Pinpoint the cell where the given text exists, returning its (x, y) midpoint coordinate. 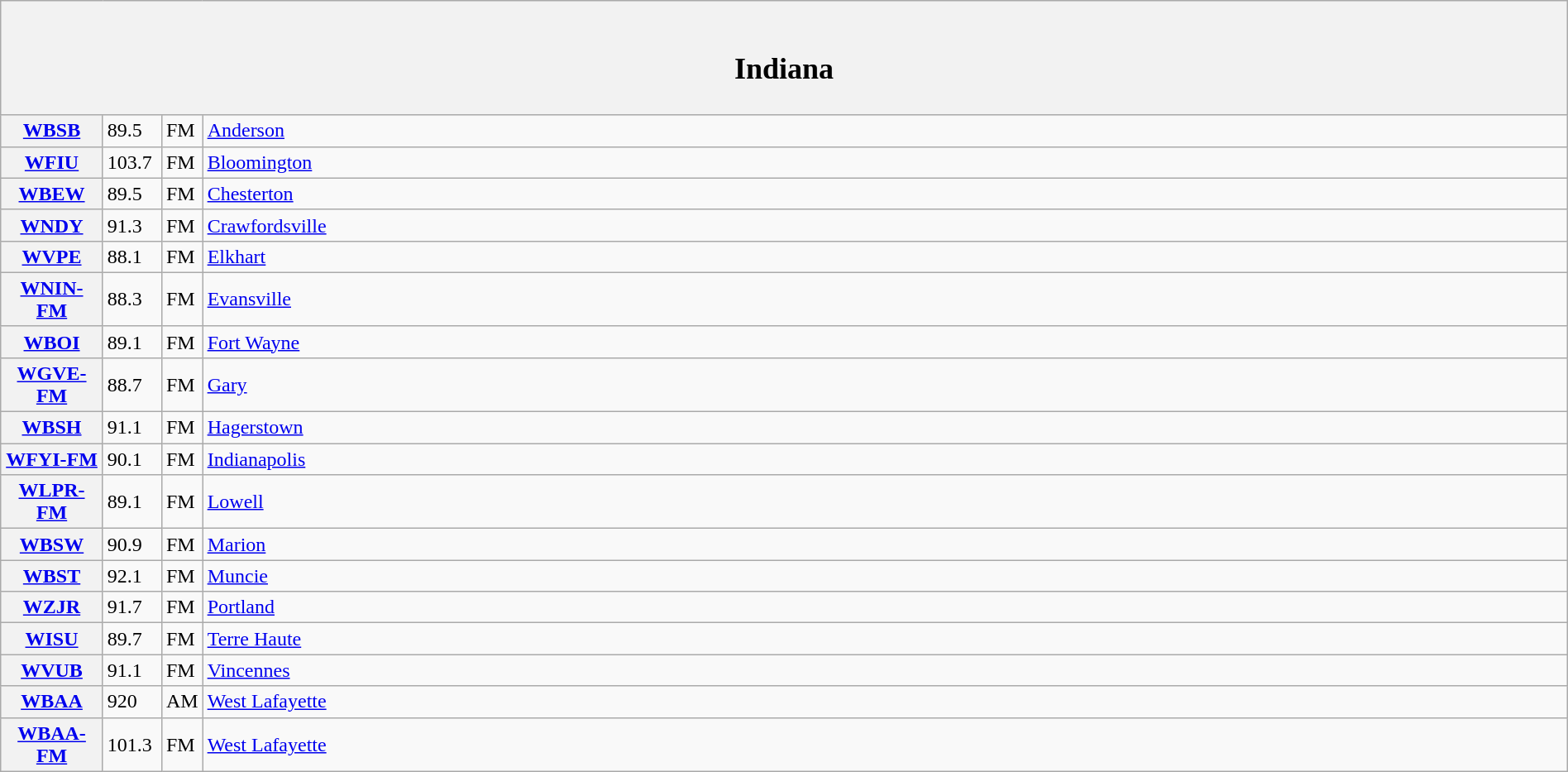
90.1 (132, 459)
Anderson (885, 131)
Vincennes (885, 670)
WBAA-FM (52, 745)
WLPR-FM (52, 501)
88.1 (132, 257)
WNDY (52, 225)
AM (182, 702)
92.1 (132, 576)
Indianapolis (885, 459)
101.3 (132, 745)
WNIN-FM (52, 300)
WZJR (52, 607)
Hagerstown (885, 428)
Evansville (885, 300)
WBST (52, 576)
WVUB (52, 670)
91.3 (132, 225)
88.7 (132, 384)
WBAA (52, 702)
WBSB (52, 131)
90.9 (132, 544)
Lowell (885, 501)
91.7 (132, 607)
88.3 (132, 300)
Crawfordsville (885, 225)
WISU (52, 639)
WBEW (52, 194)
Marion (885, 544)
WBOI (52, 342)
Gary (885, 384)
WBSH (52, 428)
89.7 (132, 639)
Muncie (885, 576)
Indiana (784, 58)
WVPE (52, 257)
WBSW (52, 544)
Chesterton (885, 194)
Fort Wayne (885, 342)
WFIU (52, 162)
Portland (885, 607)
103.7 (132, 162)
Terre Haute (885, 639)
WGVE-FM (52, 384)
WFYI-FM (52, 459)
Bloomington (885, 162)
920 (132, 702)
Elkhart (885, 257)
